Search for the cell housing the specified text and yield its (X, Y) center coordinate. 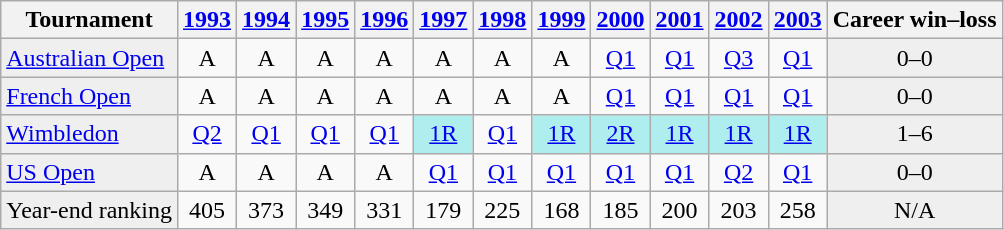
2000 (620, 20)
1994 (266, 20)
Year-end ranking (90, 210)
1995 (326, 20)
200 (680, 210)
168 (562, 210)
Wimbledon (90, 134)
331 (384, 210)
185 (620, 210)
1996 (384, 20)
1–6 (914, 134)
2R (620, 134)
2001 (680, 20)
Career win–loss (914, 20)
1999 (562, 20)
Australian Open (90, 58)
2003 (798, 20)
405 (208, 210)
203 (738, 210)
179 (444, 210)
1993 (208, 20)
US Open (90, 172)
Q3 (738, 58)
373 (266, 210)
1997 (444, 20)
258 (798, 210)
2002 (738, 20)
225 (502, 210)
French Open (90, 96)
349 (326, 210)
Tournament (90, 20)
N/A (914, 210)
1998 (502, 20)
